Determine the (x, y) coordinate at the center of the cell enclosing the given text.  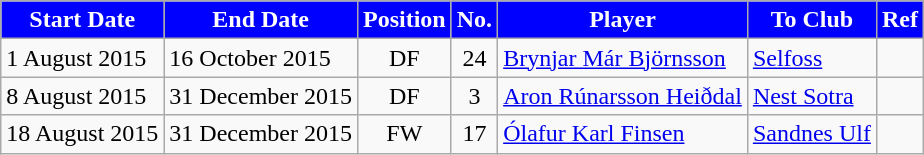
Position (404, 20)
Ólafur Karl Finsen (623, 134)
Selfoss (812, 58)
Player (623, 20)
1 August 2015 (82, 58)
Start Date (82, 20)
Sandnes Ulf (812, 134)
Brynjar Már Björnsson (623, 58)
8 August 2015 (82, 96)
3 (474, 96)
16 October 2015 (261, 58)
18 August 2015 (82, 134)
24 (474, 58)
FW (404, 134)
Ref (900, 20)
17 (474, 134)
To Club (812, 20)
Aron Rúnarsson Heiðdal (623, 96)
End Date (261, 20)
No. (474, 20)
Nest Sotra (812, 96)
